Find where the given text appears and provide that cell's center as [x, y] coordinate. 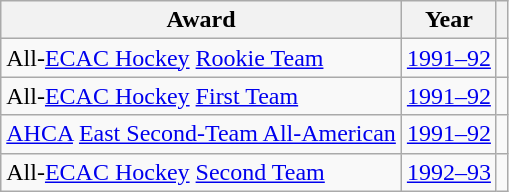
All-ECAC Hockey Second Team [202, 172]
Award [202, 20]
Year [448, 20]
AHCA East Second-Team All-American [202, 134]
All-ECAC Hockey Rookie Team [202, 58]
All-ECAC Hockey First Team [202, 96]
1992–93 [448, 172]
